Extract the (X, Y) coordinate from the center of the cell holding the provided text.  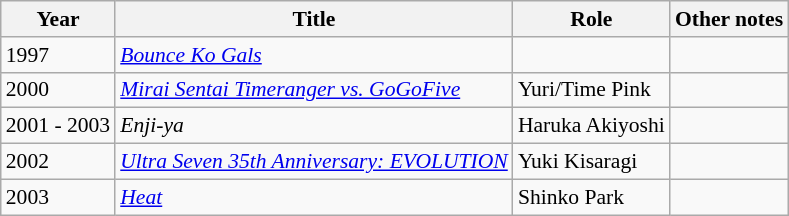
2000 (58, 90)
Title (314, 19)
Role (592, 19)
Yuki Kisaragi (592, 162)
Haruka Akiyoshi (592, 126)
Mirai Sentai Timeranger vs. GoGoFive (314, 90)
Shinko Park (592, 197)
Bounce Ko Gals (314, 55)
1997 (58, 55)
Enji-ya (314, 126)
2002 (58, 162)
2001 - 2003 (58, 126)
Other notes (729, 19)
Heat (314, 197)
Year (58, 19)
Yuri/Time Pink (592, 90)
2003 (58, 197)
Ultra Seven 35th Anniversary: EVOLUTION (314, 162)
